Return the (x, y) coordinate for the center point of the cell that contains the specified text.  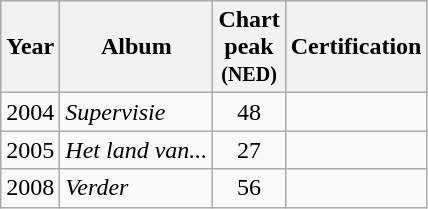
Year (30, 47)
Het land van... (136, 150)
Certification (356, 47)
2004 (30, 112)
27 (249, 150)
48 (249, 112)
Chart peak(NED) (249, 47)
2005 (30, 150)
2008 (30, 188)
Verder (136, 188)
Supervisie (136, 112)
Album (136, 47)
56 (249, 188)
